Provide the [X, Y] coordinate of the cell's center where the given text is located.  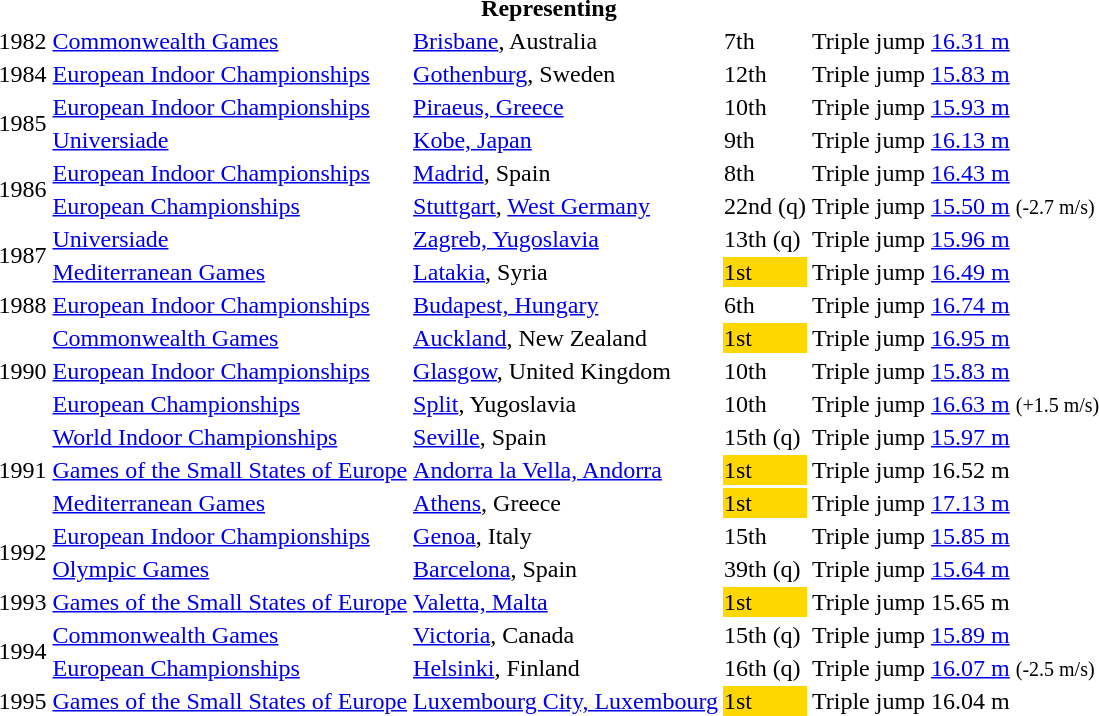
Athens, Greece [566, 503]
13th (q) [764, 239]
Brisbane, Australia [566, 41]
Barcelona, Spain [566, 569]
Helsinki, Finland [566, 668]
8th [764, 173]
7th [764, 41]
Auckland, New Zealand [566, 338]
Andorra la Vella, Andorra [566, 470]
6th [764, 305]
Split, Yugoslavia [566, 404]
Valetta, Malta [566, 602]
Stuttgart, West Germany [566, 206]
Glasgow, United Kingdom [566, 371]
Luxembourg City, Luxembourg [566, 701]
Kobe, Japan [566, 140]
22nd (q) [764, 206]
Latakia, Syria [566, 272]
15th [764, 536]
9th [764, 140]
Piraeus, Greece [566, 107]
Genoa, Italy [566, 536]
Gothenburg, Sweden [566, 74]
Victoria, Canada [566, 635]
Madrid, Spain [566, 173]
Olympic Games [230, 569]
16th (q) [764, 668]
39th (q) [764, 569]
Budapest, Hungary [566, 305]
12th [764, 74]
Seville, Spain [566, 437]
Zagreb, Yugoslavia [566, 239]
World Indoor Championships [230, 437]
